Return the (x, y) coordinate for the center point of the cell that contains the specified text.  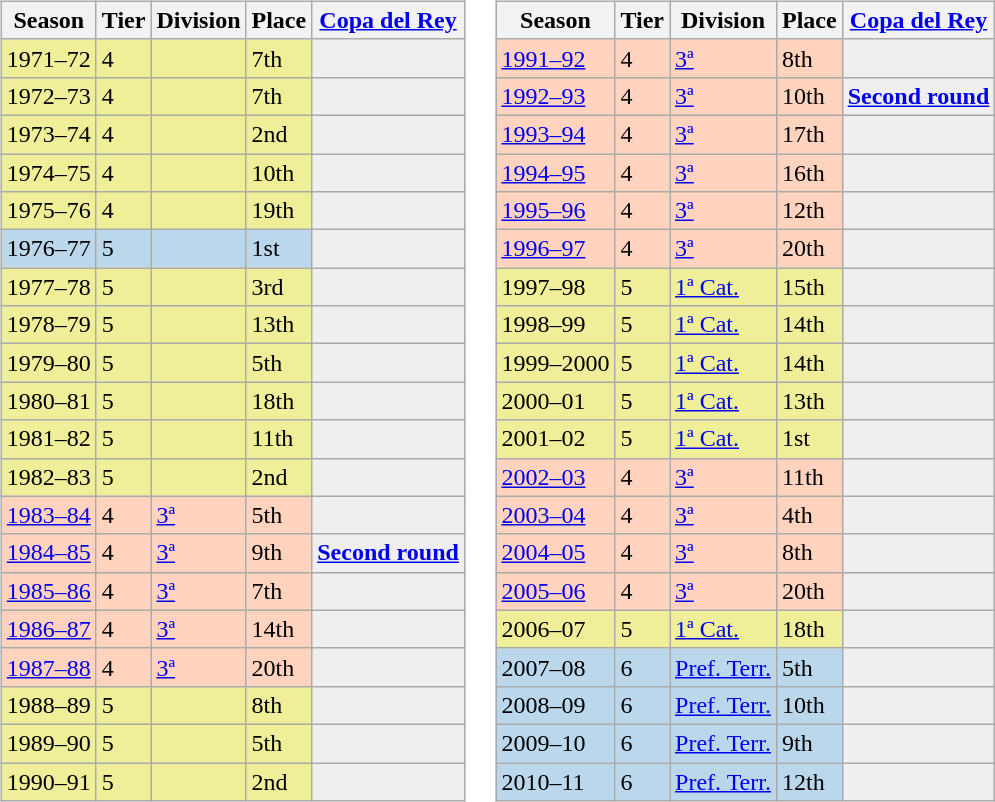
2007–08 (556, 667)
2000–01 (556, 401)
2006–07 (556, 629)
1981–82 (48, 439)
1997–98 (556, 287)
1983–84 (48, 515)
1992–93 (556, 96)
1989–90 (48, 743)
15th (809, 287)
1973–74 (48, 134)
1982–83 (48, 477)
1988–89 (48, 705)
1986–87 (48, 629)
2010–11 (556, 781)
1990–91 (48, 781)
1993–94 (556, 134)
1996–97 (556, 249)
1971–72 (48, 58)
1976–77 (48, 249)
2009–10 (556, 743)
1975–76 (48, 211)
1999–2000 (556, 363)
2001–02 (556, 439)
2003–04 (556, 515)
3rd (279, 287)
2002–03 (556, 477)
2008–09 (556, 705)
1974–75 (48, 173)
1987–88 (48, 667)
19th (279, 211)
1998–99 (556, 325)
1977–78 (48, 287)
1991–92 (556, 58)
2004–05 (556, 553)
16th (809, 173)
1980–81 (48, 401)
1994–95 (556, 173)
1978–79 (48, 325)
1984–85 (48, 553)
1972–73 (48, 96)
1985–86 (48, 591)
4th (809, 515)
1995–96 (556, 211)
2005–06 (556, 591)
1979–80 (48, 363)
17th (809, 134)
